Find where the given text appears and provide that cell's center as (X, Y) coordinate. 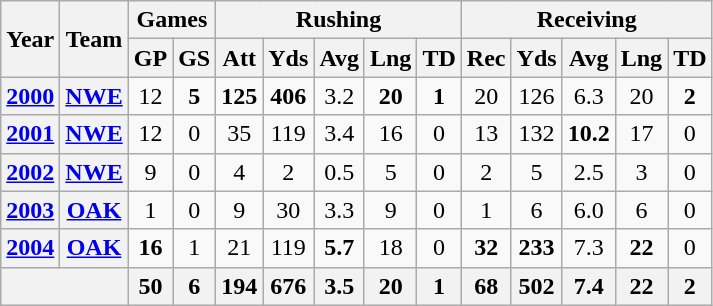
6.3 (588, 96)
35 (240, 134)
2002 (30, 172)
502 (536, 286)
50 (150, 286)
3.4 (340, 134)
2004 (30, 248)
233 (536, 248)
32 (486, 248)
Games (172, 20)
Receiving (586, 20)
3.5 (340, 286)
6.0 (588, 210)
406 (288, 96)
Year (30, 39)
Rec (486, 58)
2000 (30, 96)
2.5 (588, 172)
10.2 (588, 134)
125 (240, 96)
13 (486, 134)
Att (240, 58)
21 (240, 248)
18 (390, 248)
30 (288, 210)
7.3 (588, 248)
7.4 (588, 286)
676 (288, 286)
2001 (30, 134)
3.2 (340, 96)
Rushing (339, 20)
68 (486, 286)
GS (194, 58)
3.3 (340, 210)
132 (536, 134)
17 (641, 134)
0.5 (340, 172)
5.7 (340, 248)
2003 (30, 210)
3 (641, 172)
4 (240, 172)
GP (150, 58)
Team (94, 39)
194 (240, 286)
126 (536, 96)
